Capture the cell that displays the provided text and extract its [x, y] central coordinate. 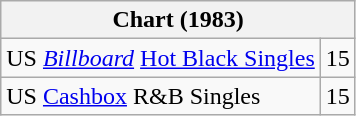
US Billboard Hot Black Singles [161, 58]
US Cashbox R&B Singles [161, 96]
Chart (1983) [178, 20]
